Determine the [x, y] coordinate at the center of the cell enclosing the given text.  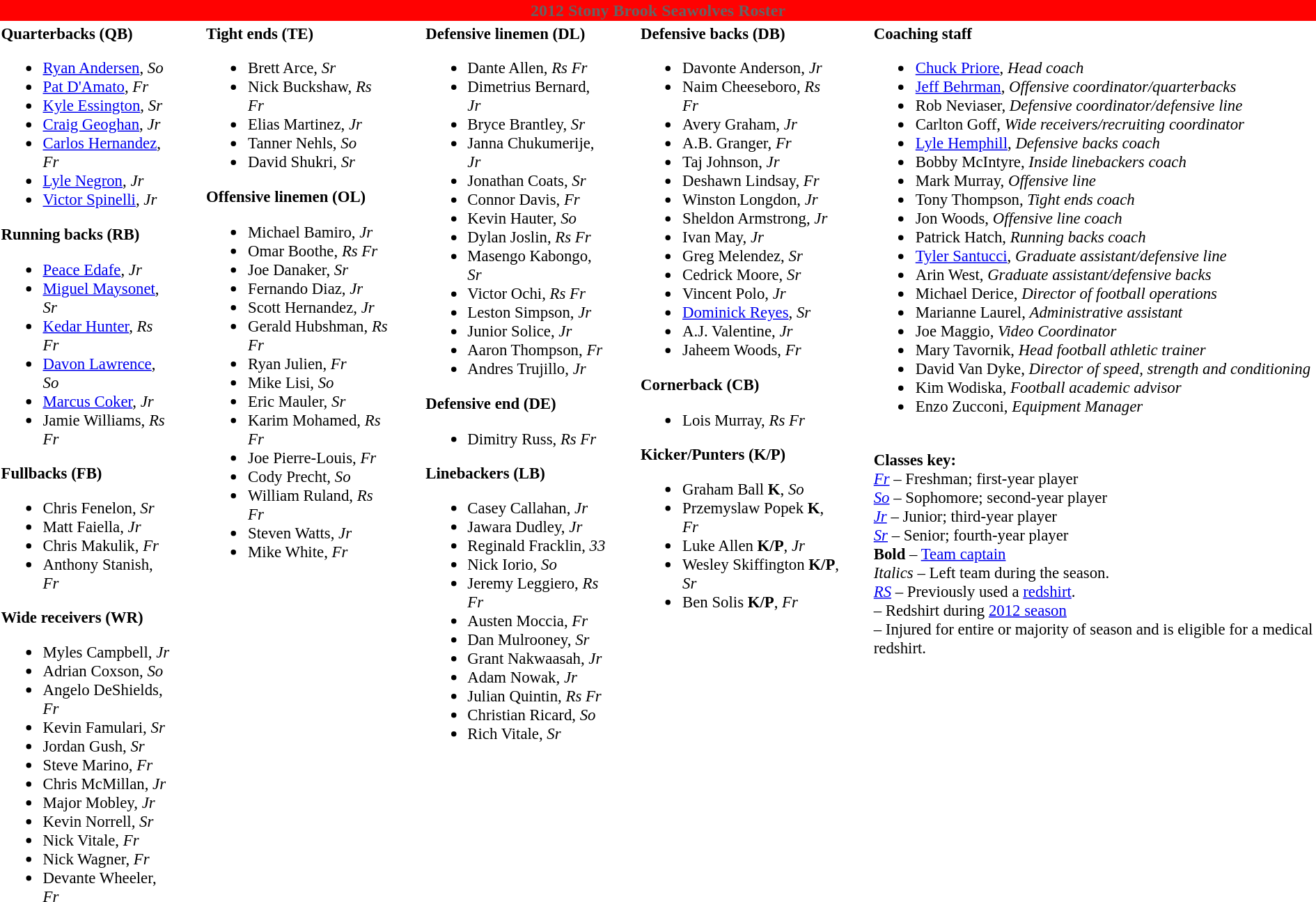
2012 Stony Brook Seawolves Roster [658, 10]
